Return [X, Y] of the center of cell containing provided text 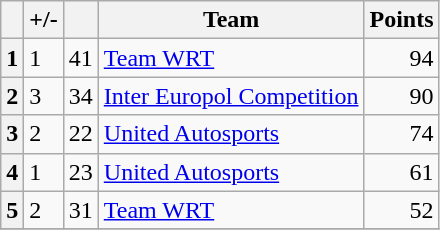
5 [12, 210]
4 [12, 172]
61 [402, 172]
23 [80, 172]
90 [402, 96]
34 [80, 96]
41 [80, 58]
Points [402, 20]
74 [402, 134]
22 [80, 134]
Team [231, 20]
+/- [44, 20]
31 [80, 210]
52 [402, 210]
Inter Europol Competition [231, 96]
94 [402, 58]
